Return the [X, Y] coordinate for the center point of the cell that contains the specified text.  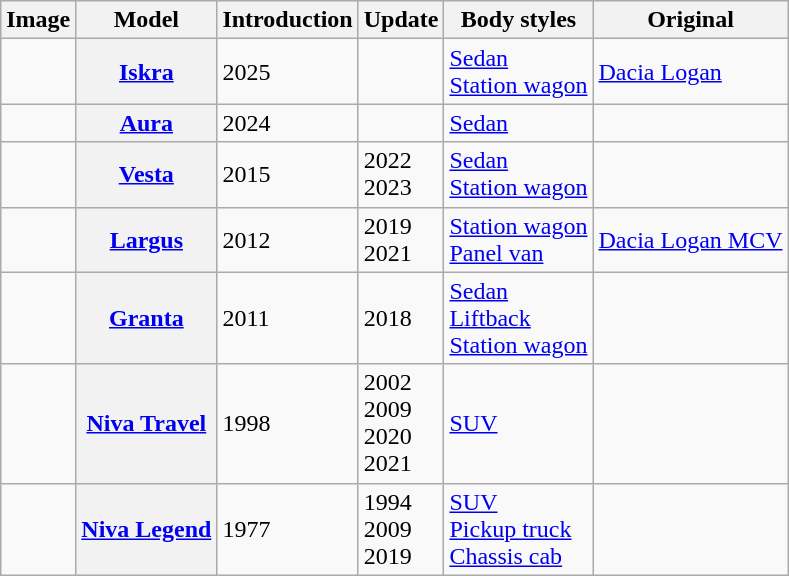
Update [401, 20]
199420092019 [401, 529]
2015 [288, 174]
Granta [146, 318]
2018 [401, 318]
1998 [288, 424]
2002200920202021 [401, 424]
SUV [518, 424]
Image [38, 20]
Niva Travel [146, 424]
SedanLiftbackStation wagon [518, 318]
1977 [288, 529]
2025 [288, 72]
Introduction [288, 20]
Niva Legend [146, 529]
2012 [288, 240]
Aura [146, 123]
Dacia Logan MCV [690, 240]
Iskra [146, 72]
Largus [146, 240]
20222023 [401, 174]
Model [146, 20]
20192021 [401, 240]
Dacia Logan [690, 72]
2011 [288, 318]
SUVPickup truckChassis cab [518, 529]
Sedan [518, 123]
Vesta [146, 174]
2024 [288, 123]
Original [690, 20]
Body styles [518, 20]
Station wagonPanel van [518, 240]
